Locate the cell with the specified text and output its (x, y) center coordinate. 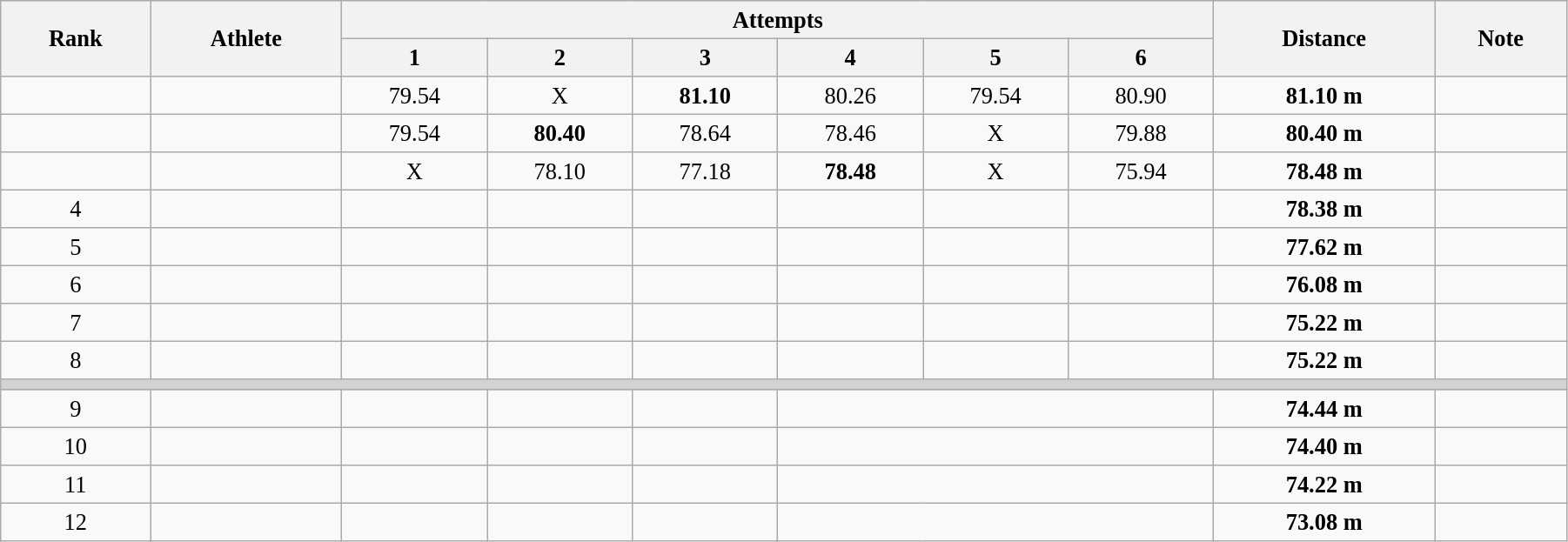
75.94 (1142, 171)
78.48 m (1324, 171)
78.46 (851, 133)
Attempts (778, 19)
78.10 (560, 171)
1 (414, 57)
74.22 m (1324, 485)
8 (76, 360)
80.90 (1142, 95)
78.48 (851, 171)
3 (705, 57)
Note (1501, 38)
78.38 m (1324, 209)
73.08 m (1324, 522)
77.62 m (1324, 247)
9 (76, 409)
76.08 m (1324, 284)
Distance (1324, 38)
12 (76, 522)
81.10 (705, 95)
77.18 (705, 171)
Athlete (246, 38)
10 (76, 446)
80.40 (560, 133)
80.26 (851, 95)
74.44 m (1324, 409)
74.40 m (1324, 446)
80.40 m (1324, 133)
11 (76, 485)
2 (560, 57)
81.10 m (1324, 95)
79.88 (1142, 133)
7 (76, 323)
Rank (76, 38)
78.64 (705, 133)
